Capture the cell that displays the provided text and extract its [X, Y] central coordinate. 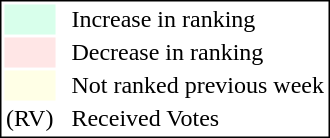
(RV) [29, 119]
Not ranked previous week [198, 85]
Decrease in ranking [198, 53]
Received Votes [198, 119]
Increase in ranking [198, 19]
